Pinpoint the cell where the given text exists, returning its (X, Y) midpoint coordinate. 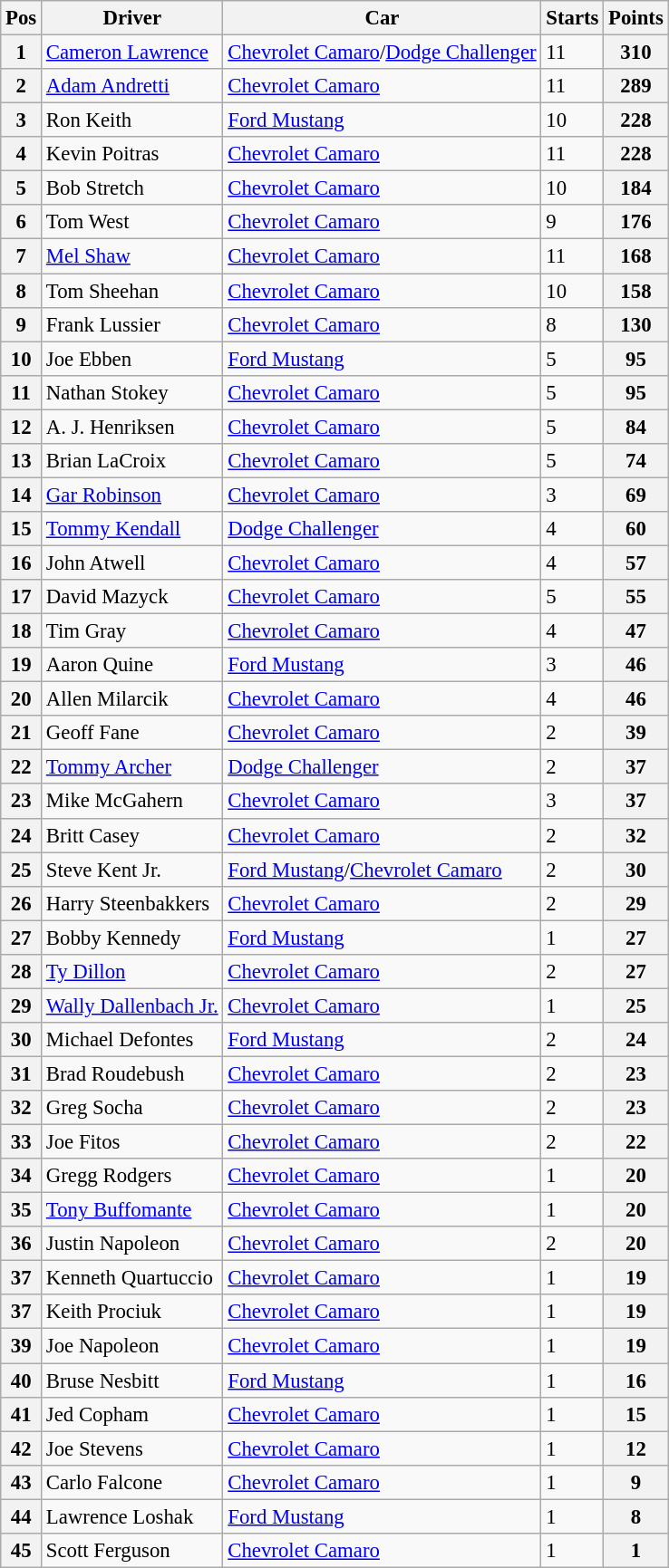
Points (636, 18)
Pos (22, 18)
Ty Dillon (132, 972)
Brad Roudebush (132, 1073)
Tim Gray (132, 631)
Tommy Archer (132, 767)
55 (636, 597)
Car (383, 18)
Steve Kent Jr. (132, 870)
Joe Fitos (132, 1142)
13 (22, 461)
Gar Robinson (132, 495)
36 (22, 1244)
18 (22, 631)
158 (636, 291)
John Atwell (132, 563)
14 (22, 495)
42 (22, 1448)
Tom West (132, 222)
Bruse Nesbitt (132, 1380)
Nathan Stokey (132, 392)
Gregg Rodgers (132, 1176)
Keith Prociuk (132, 1313)
Lawrence Loshak (132, 1516)
41 (22, 1414)
Britt Casey (132, 835)
Brian LaCroix (132, 461)
Tony Buffomante (132, 1210)
69 (636, 495)
Starts (573, 18)
184 (636, 188)
Greg Socha (132, 1108)
60 (636, 529)
57 (636, 563)
Justin Napoleon (132, 1244)
310 (636, 53)
Driver (132, 18)
Bob Stretch (132, 188)
168 (636, 256)
7 (22, 256)
Bobby Kennedy (132, 938)
176 (636, 222)
Ford Mustang/Chevrolet Camaro (383, 870)
Tommy Kendall (132, 529)
26 (22, 903)
Aaron Quine (132, 665)
74 (636, 461)
35 (22, 1210)
Wally Dallenbach Jr. (132, 1005)
Ron Keith (132, 120)
Carlo Falcone (132, 1482)
Allen Milarcik (132, 699)
31 (22, 1073)
Adam Andretti (132, 86)
Kenneth Quartuccio (132, 1278)
33 (22, 1142)
130 (636, 324)
Joe Ebben (132, 359)
Tom Sheehan (132, 291)
Chevrolet Camaro/Dodge Challenger (383, 53)
Jed Copham (132, 1414)
28 (22, 972)
84 (636, 427)
45 (22, 1551)
A. J. Henriksen (132, 427)
6 (22, 222)
17 (22, 597)
Cameron Lawrence (132, 53)
Joe Stevens (132, 1448)
289 (636, 86)
Michael Defontes (132, 1040)
Scott Ferguson (132, 1551)
Kevin Poitras (132, 154)
Joe Napoleon (132, 1346)
34 (22, 1176)
43 (22, 1482)
Harry Steenbakkers (132, 903)
Mike McGahern (132, 802)
47 (636, 631)
44 (22, 1516)
David Mazyck (132, 597)
Frank Lussier (132, 324)
Geoff Fane (132, 733)
21 (22, 733)
Mel Shaw (132, 256)
40 (22, 1380)
